Pinpoint the cell where the given text exists, returning its [x, y] midpoint coordinate. 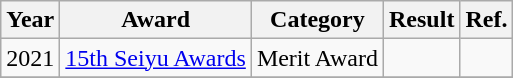
Category [317, 20]
Ref. [486, 20]
Year [30, 20]
Result [422, 20]
2021 [30, 58]
Award [156, 20]
Merit Award [317, 58]
15th Seiyu Awards [156, 58]
